Provide the (x, y) coordinate of the cell's center where the given text is located.  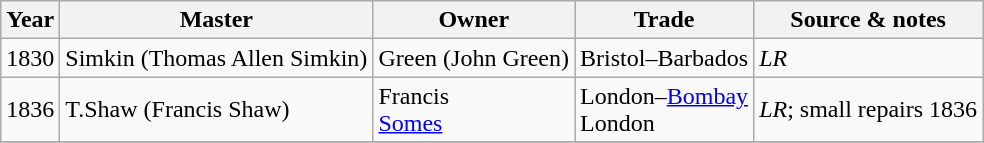
London–BombayLondon (664, 110)
FrancisSomes (474, 110)
LR (868, 58)
Simkin (Thomas Allen Simkin) (216, 58)
Trade (664, 20)
Master (216, 20)
Bristol–Barbados (664, 58)
1836 (30, 110)
Source & notes (868, 20)
LR; small repairs 1836 (868, 110)
Year (30, 20)
1830 (30, 58)
T.Shaw (Francis Shaw) (216, 110)
Owner (474, 20)
Green (John Green) (474, 58)
